Output the (X, Y) coordinate of the center of the cell containing the given text.  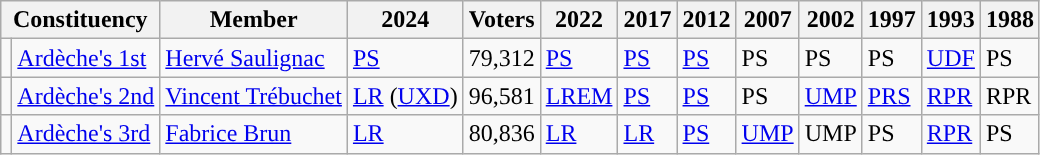
1997 (892, 20)
79,312 (502, 58)
80,836 (502, 134)
Voters (502, 20)
1993 (950, 20)
2012 (706, 20)
Ardèche's 1st (86, 58)
UDF (950, 58)
Ardèche's 3rd (86, 134)
96,581 (502, 96)
2002 (830, 20)
Hervé Saulignac (254, 58)
Vincent Trébuchet (254, 96)
PRS (892, 96)
Constituency (80, 20)
LR (UXD) (405, 96)
2007 (768, 20)
2017 (648, 20)
1988 (1010, 20)
2022 (579, 20)
LREM (579, 96)
Fabrice Brun (254, 134)
Ardèche's 2nd (86, 96)
Member (254, 20)
2024 (405, 20)
